Provide the [x, y] coordinate of the cell's center where the given text is located.  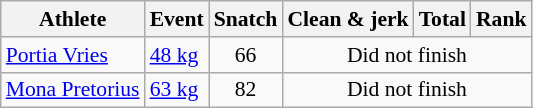
82 [246, 90]
Snatch [246, 19]
Athlete [73, 19]
Clean & jerk [348, 19]
Portia Vries [73, 55]
Mona Pretorius [73, 90]
66 [246, 55]
63 kg [177, 90]
Rank [502, 19]
48 kg [177, 55]
Total [442, 19]
Event [177, 19]
